Output the [x, y] coordinate of the center of the cell containing the given text.  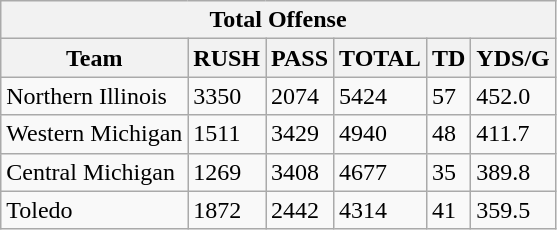
1872 [227, 210]
4940 [380, 134]
PASS [300, 58]
2074 [300, 96]
YDS/G [513, 58]
3429 [300, 134]
57 [448, 96]
TD [448, 58]
Western Michigan [94, 134]
3408 [300, 172]
2442 [300, 210]
Northern Illinois [94, 96]
389.8 [513, 172]
TOTAL [380, 58]
41 [448, 210]
4314 [380, 210]
Total Offense [278, 20]
4677 [380, 172]
Toledo [94, 210]
35 [448, 172]
452.0 [513, 96]
359.5 [513, 210]
RUSH [227, 58]
3350 [227, 96]
411.7 [513, 134]
1269 [227, 172]
48 [448, 134]
1511 [227, 134]
5424 [380, 96]
Team [94, 58]
Central Michigan [94, 172]
